Locate the cell with the specified text and output its [x, y] center coordinate. 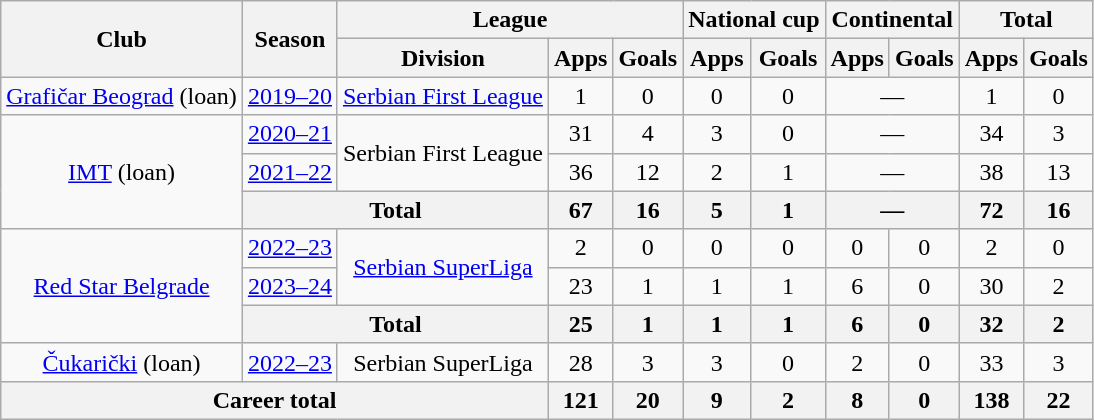
38 [991, 172]
Career total [275, 400]
36 [580, 172]
121 [580, 400]
Čukarički (loan) [122, 362]
2020–21 [290, 134]
138 [991, 400]
2021–22 [290, 172]
Division [442, 58]
Club [122, 39]
25 [580, 324]
33 [991, 362]
30 [991, 286]
67 [580, 210]
2019–20 [290, 96]
8 [857, 400]
League [510, 20]
28 [580, 362]
12 [648, 172]
Grafičar Beograd (loan) [122, 96]
32 [991, 324]
2023–24 [290, 286]
31 [580, 134]
9 [717, 400]
Season [290, 39]
22 [1059, 400]
National cup [754, 20]
Continental [892, 20]
13 [1059, 172]
Red Star Belgrade [122, 286]
4 [648, 134]
20 [648, 400]
72 [991, 210]
23 [580, 286]
IMT (loan) [122, 172]
5 [717, 210]
34 [991, 134]
